Pinpoint the cell where the given text exists, returning its (X, Y) midpoint coordinate. 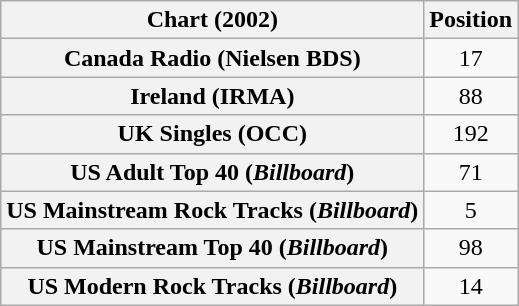
71 (471, 172)
US Modern Rock Tracks (Billboard) (212, 286)
5 (471, 210)
US Mainstream Top 40 (Billboard) (212, 248)
UK Singles (OCC) (212, 134)
14 (471, 286)
Position (471, 20)
US Mainstream Rock Tracks (Billboard) (212, 210)
Canada Radio (Nielsen BDS) (212, 58)
Ireland (IRMA) (212, 96)
98 (471, 248)
88 (471, 96)
17 (471, 58)
192 (471, 134)
US Adult Top 40 (Billboard) (212, 172)
Chart (2002) (212, 20)
